Return [x, y] of the center of cell containing provided text 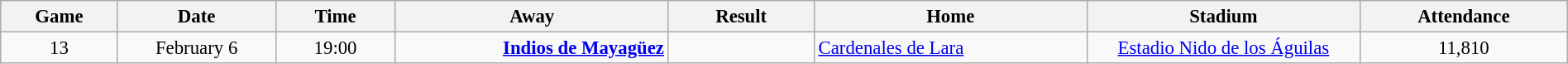
Estadio Nido de los Águilas [1223, 48]
Time [336, 17]
February 6 [197, 48]
13 [60, 48]
Game [60, 17]
Date [197, 17]
Cardenales de Lara [950, 48]
Stadium [1223, 17]
11,810 [1464, 48]
Indios de Mayagüez [532, 48]
Home [950, 17]
Away [532, 17]
Result [741, 17]
19:00 [336, 48]
Attendance [1464, 17]
